Capture the cell that displays the provided text and extract its [x, y] central coordinate. 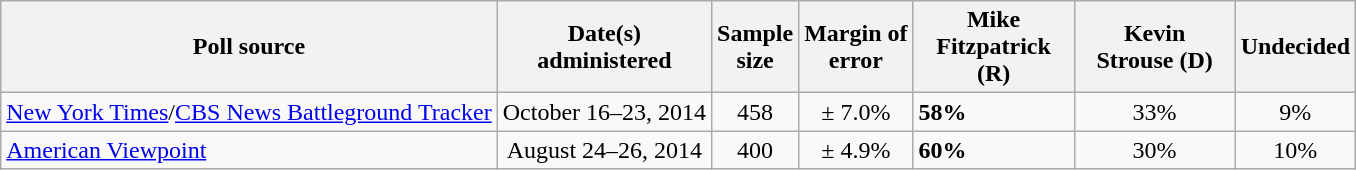
458 [756, 112]
October 16–23, 2014 [604, 112]
August 24–26, 2014 [604, 150]
American Viewpoint [249, 150]
9% [1295, 112]
10% [1295, 150]
New York Times/CBS News Battleground Tracker [249, 112]
Samplesize [756, 47]
KevinStrouse (D) [1154, 47]
60% [994, 150]
± 7.0% [856, 112]
30% [1154, 150]
± 4.9% [856, 150]
Date(s)administered [604, 47]
Undecided [1295, 47]
33% [1154, 112]
400 [756, 150]
Poll source [249, 47]
Margin oferror [856, 47]
58% [994, 112]
MikeFitzpatrick (R) [994, 47]
